From the cell containing the given text, extract its center point as [X, Y] coordinate. 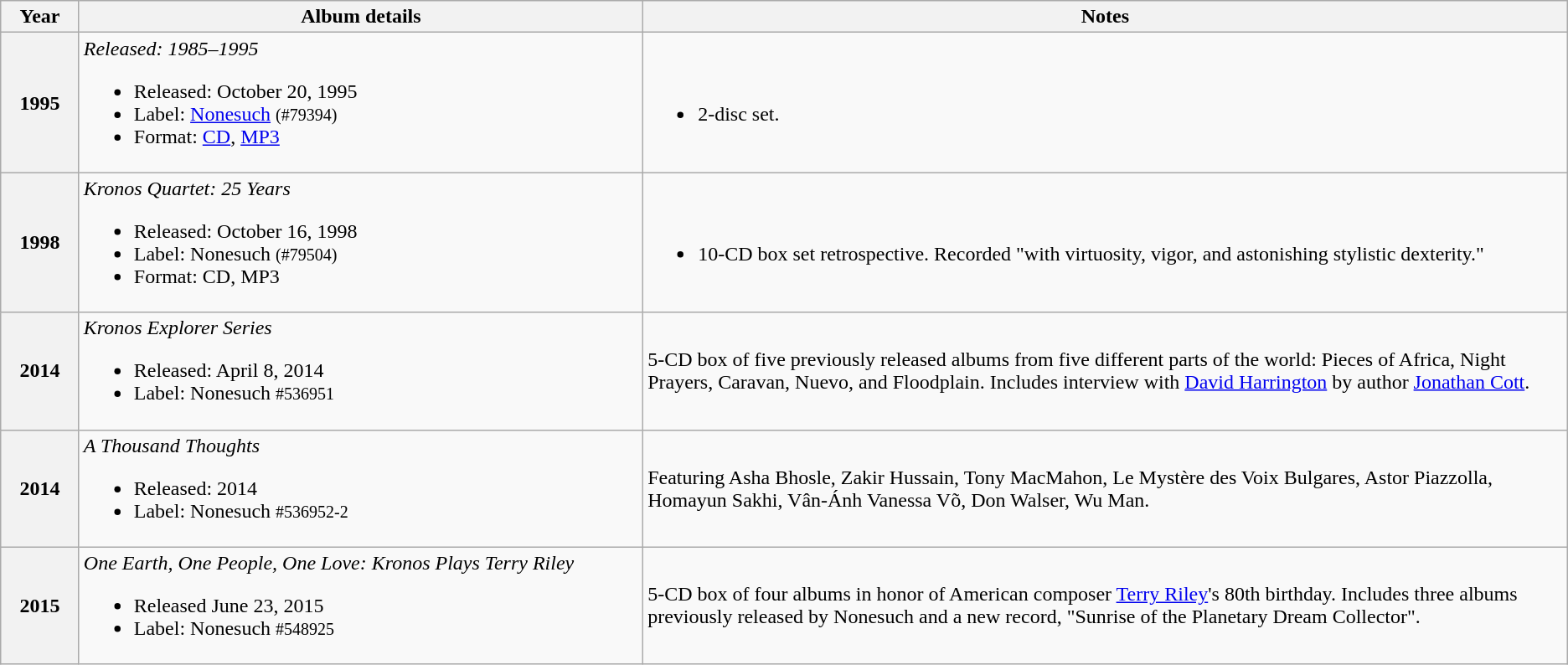
2015 [40, 606]
Kronos Explorer SeriesReleased: April 8, 2014Label: Nonesuch #536951 [360, 371]
Album details [360, 17]
Year [40, 17]
Released: 1985–1995Released: October 20, 1995Label: Nonesuch (#79394)Format: CD, MP3 [360, 102]
A Thousand ThoughtsReleased: 2014Label: Nonesuch #536952-2 [360, 488]
1995 [40, 102]
Kronos Quartet: 25 YearsReleased: October 16, 1998Label: Nonesuch (#79504)Format: CD, MP3 [360, 243]
10-CD box set retrospective. Recorded "with virtuosity, vigor, and astonishing stylistic dexterity." [1106, 243]
1998 [40, 243]
One Earth, One People, One Love: Kronos Plays Terry RileyReleased June 23, 2015Label: Nonesuch #548925 [360, 606]
2-disc set. [1106, 102]
Notes [1106, 17]
